Scan for the cell matching the given text and deliver its (x, y) coordinate at center. 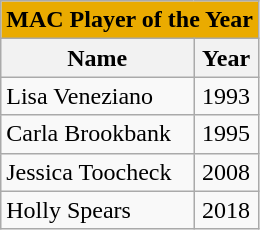
Year (226, 58)
1993 (226, 96)
Holly Spears (98, 210)
MAC Player of the Year (130, 20)
2018 (226, 210)
Lisa Veneziano (98, 96)
Jessica Toocheck (98, 172)
2008 (226, 172)
1995 (226, 134)
Name (98, 58)
Carla Brookbank (98, 134)
